Locate the cell with the specified text and output its [X, Y] center coordinate. 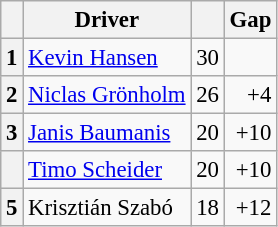
Kevin Hansen [107, 58]
+12 [250, 208]
Gap [250, 20]
26 [208, 95]
3 [12, 133]
2 [12, 95]
Timo Scheider [107, 170]
Driver [107, 20]
1 [12, 58]
Krisztián Szabó [107, 208]
18 [208, 208]
30 [208, 58]
Janis Baumanis [107, 133]
Niclas Grönholm [107, 95]
5 [12, 208]
+4 [250, 95]
